Locate the cell with the specified text and output its (X, Y) center coordinate. 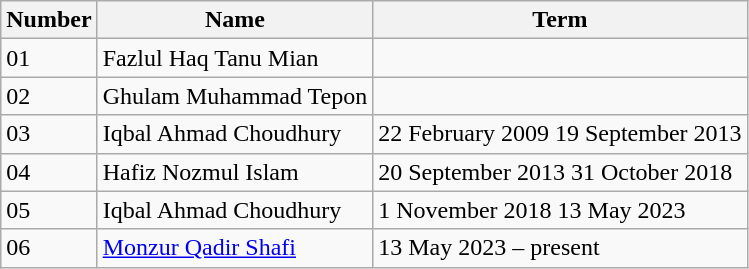
1 November 2018 13 May 2023 (560, 210)
06 (49, 248)
13 May 2023 – present (560, 248)
Monzur Qadir Shafi (235, 248)
01 (49, 58)
Hafiz Nozmul Islam (235, 172)
Term (560, 20)
Fazlul Haq Tanu Mian (235, 58)
05 (49, 210)
Ghulam Muhammad Tepon (235, 96)
22 February 2009 19 September 2013 (560, 134)
Number (49, 20)
20 September 2013 31 October 2018 (560, 172)
03 (49, 134)
Name (235, 20)
04 (49, 172)
02 (49, 96)
